For the text-containing cell, return its midpoint in (x, y) coordinate format. 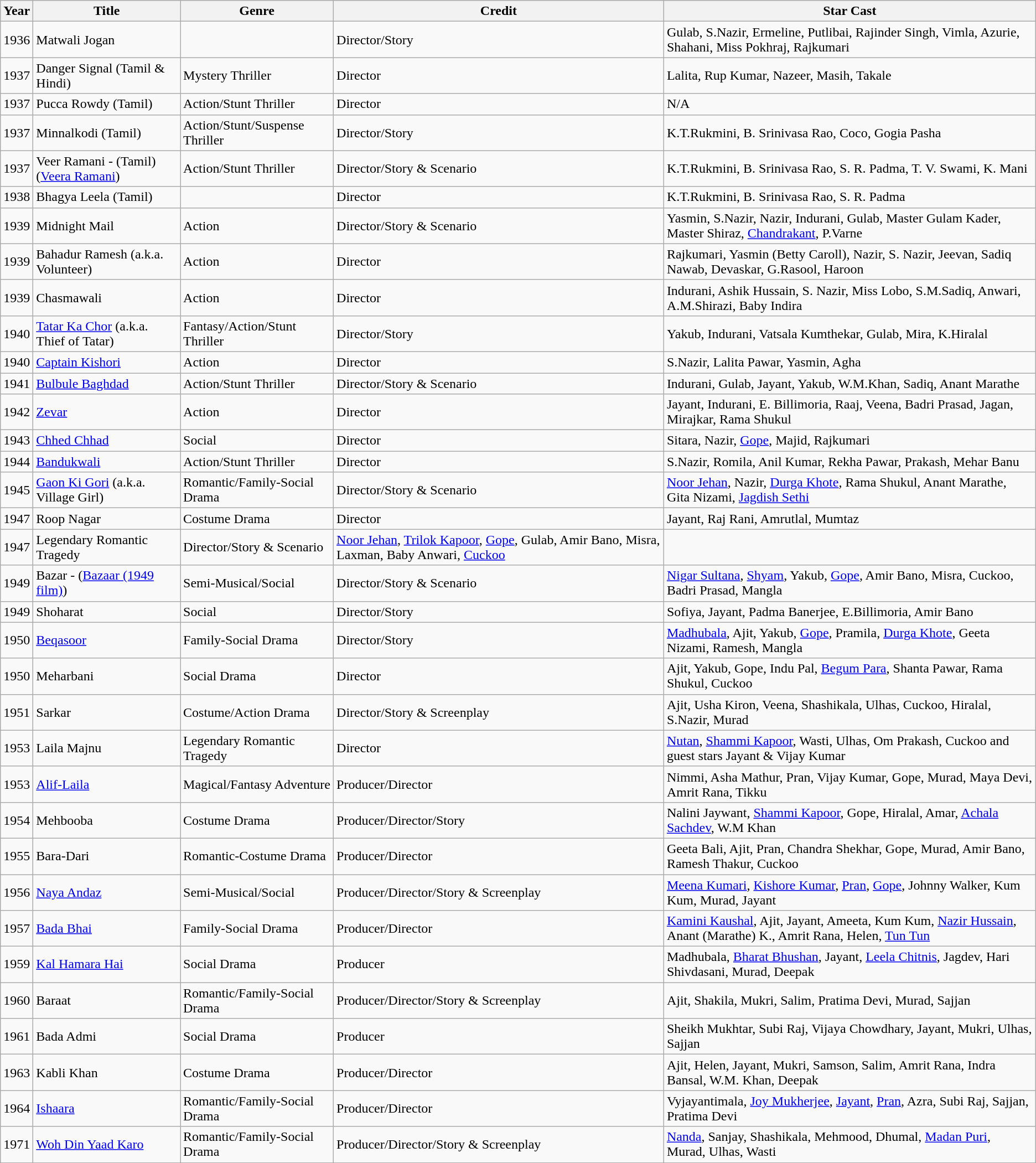
Magical/Fantasy Adventure (257, 784)
1964 (17, 1108)
Meena Kumari, Kishore Kumar, Pran, Gope, Johnny Walker, Kum Kum, Murad, Jayant (849, 892)
K.T.Rukmini, B. Srinivasa Rao, S. R. Padma, T. V. Swami, K. Mani (849, 168)
Beqasoor (107, 640)
1971 (17, 1145)
Bazar - (Bazaar (1949 film)) (107, 583)
1943 (17, 441)
1941 (17, 384)
Sitara, Nazir, Gope, Majid, Rajkumari (849, 441)
Noor Jehan, Nazir, Durga Khote, Rama Shukul, Anant Marathe, Gita Nizami, Jagdish Sethi (849, 490)
Nalini Jaywant, Shammi Kapoor, Gope, Hiralal, Amar, Achala Sachdev, W.M Khan (849, 820)
Mehbooba (107, 820)
Noor Jehan, Trilok Kapoor, Gope, Gulab, Amir Bano, Misra, Laxman, Baby Anwari, Cuckoo (499, 547)
1955 (17, 856)
Ishaara (107, 1108)
Matwali Jogan (107, 40)
1944 (17, 462)
Indurani, Ashik Hussain, S. Nazir, Miss Lobo, S.M.Sadiq, Anwari, A.M.Shirazi, Baby Indira (849, 298)
Veer Ramani - (Tamil) (Veera Ramani) (107, 168)
Yakub, Indurani, Vatsala Kumthekar, Gulab, Mira, K.Hiralal (849, 333)
K.T.Rukmini, B. Srinivasa Rao, S. R. Padma (849, 197)
Naya Andaz (107, 892)
Ajit, Helen, Jayant, Mukri, Samson, Salim, Amrit Rana, Indra Bansal, W.M. Khan, Deepak (849, 1073)
Director/Story & Screenplay (499, 712)
Alif-Laila (107, 784)
Producer/Director/Story (499, 820)
K.T.Rukmini, B. Srinivasa Rao, Coco, Gogia Pasha (849, 133)
Rajkumari, Yasmin (Betty Caroll), Nazir, S. Nazir, Jeevan, Sadiq Nawab, Devaskar, G.Rasool, Haroon (849, 261)
Roop Nagar (107, 519)
1960 (17, 1001)
Madhubala, Bharat Bhushan, Jayant, Leela Chitnis, Jagdev, Hari Shivdasani, Murad, Deepak (849, 964)
Meharbani (107, 676)
Title (107, 11)
Chhed Chhad (107, 441)
Midnight Mail (107, 226)
Jayant, Raj Rani, Amrutlal, Mumtaz (849, 519)
Ajit, Shakila, Mukri, Salim, Pratima Devi, Murad, Sajjan (849, 1001)
Nimmi, Asha Mathur, Pran, Vijay Kumar, Gope, Murad, Maya Devi, Amrit Rana, Tikku (849, 784)
1959 (17, 964)
1954 (17, 820)
Nanda, Sanjay, Shashikala, Mehmood, Dhumal, Madan Puri, Murad, Ulhas, Wasti (849, 1145)
Costume/Action Drama (257, 712)
Star Cast (849, 11)
Lalita, Rup Kumar, Nazeer, Masih, Takale (849, 75)
Sofiya, Jayant, Padma Banerjee, E.Billimoria, Amir Bano (849, 612)
Nigar Sultana, Shyam, Yakub, Gope, Amir Bano, Misra, Cuckoo, Badri Prasad, Mangla (849, 583)
Tatar Ka Chor (a.k.a. Thief of Tatar) (107, 333)
1956 (17, 892)
Laila Majnu (107, 748)
S.Nazir, Lalita Pawar, Yasmin, Agha (849, 362)
Romantic-Costume Drama (257, 856)
Vyjayantimala, Joy Mukherjee, Jayant, Pran, Azra, Subi Raj, Sajjan, Pratima Devi (849, 1108)
Minnalkodi (Tamil) (107, 133)
Genre (257, 11)
Yasmin, S.Nazir, Nazir, Indurani, Gulab, Master Gulam Kader, Master Shiraz, Chandrakant, P.Varne (849, 226)
Indurani, Gulab, Jayant, Yakub, W.M.Khan, Sadiq, Anant Marathe (849, 384)
Gaon Ki Gori (a.k.a. Village Girl) (107, 490)
Baraat (107, 1001)
Pucca Rowdy (Tamil) (107, 104)
Sarkar (107, 712)
Fantasy/Action/Stunt Thriller (257, 333)
Bulbule Baghdad (107, 384)
1963 (17, 1073)
S.Nazir, Romila, Anil Kumar, Rekha Pawar, Prakash, Mehar Banu (849, 462)
Year (17, 11)
N/A (849, 104)
1936 (17, 40)
1961 (17, 1036)
Ajit, Yakub, Gope, Indu Pal, Begum Para, Shanta Pawar, Rama Shukul, Cuckoo (849, 676)
Kal Hamara Hai (107, 964)
Bahadur Ramesh (a.k.a. Volunteer) (107, 261)
Danger Signal (Tamil & Hindi) (107, 75)
Credit (499, 11)
Madhubala, Ajit, Yakub, Gope, Pramila, Durga Khote, Geeta Nizami, Ramesh, Mangla (849, 640)
1951 (17, 712)
Shoharat (107, 612)
1938 (17, 197)
Action/Stunt/Suspense Thriller (257, 133)
Kabli Khan (107, 1073)
Bandukwali (107, 462)
Bada Admi (107, 1036)
Captain Kishori (107, 362)
Bada Bhai (107, 929)
Sheikh Mukhtar, Subi Raj, Vijaya Chowdhary, Jayant, Mukri, Ulhas, Sajjan (849, 1036)
Gulab, S.Nazir, Ermeline, Putlibai, Rajinder Singh, Vimla, Azurie, Shahani, Miss Pokhraj, Rajkumari (849, 40)
Mystery Thriller (257, 75)
Woh Din Yaad Karo (107, 1145)
Chasmawali (107, 298)
Jayant, Indurani, E. Billimoria, Raaj, Veena, Badri Prasad, Jagan, Mirajkar, Rama Shukul (849, 412)
Bhagya Leela (Tamil) (107, 197)
1942 (17, 412)
Kamini Kaushal, Ajit, Jayant, Ameeta, Kum Kum, Nazir Hussain, Anant (Marathe) K., Amrit Rana, Helen, Tun Tun (849, 929)
1945 (17, 490)
Geeta Bali, Ajit, Pran, Chandra Shekhar, Gope, Murad, Amir Bano, Ramesh Thakur, Cuckoo (849, 856)
Nutan, Shammi Kapoor, Wasti, Ulhas, Om Prakash, Cuckoo and guest stars Jayant & Vijay Kumar (849, 748)
1957 (17, 929)
Ajit, Usha Kiron, Veena, Shashikala, Ulhas, Cuckoo, Hiralal, S.Nazir, Murad (849, 712)
Bara-Dari (107, 856)
Zevar (107, 412)
